For the text-containing cell, return its midpoint in (X, Y) coordinate format. 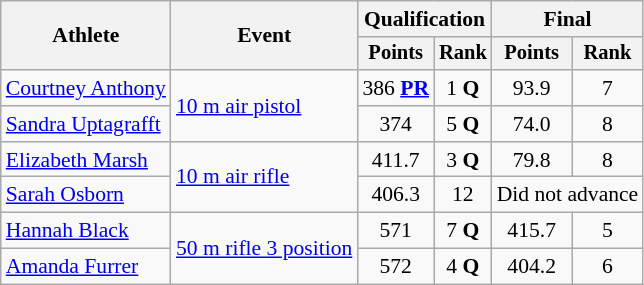
Sarah Osborn (86, 195)
74.0 (532, 124)
7 Q (463, 231)
4 Q (463, 267)
79.8 (532, 160)
Athlete (86, 36)
Hannah Black (86, 231)
12 (463, 195)
386 PR (396, 88)
Amanda Furrer (86, 267)
Final (568, 19)
10 m air pistol (264, 106)
Sandra Uptagrafft (86, 124)
50 m rifle 3 position (264, 248)
Qualification (424, 19)
404.2 (532, 267)
7 (608, 88)
6 (608, 267)
571 (396, 231)
374 (396, 124)
Courtney Anthony (86, 88)
3 Q (463, 160)
411.7 (396, 160)
Elizabeth Marsh (86, 160)
415.7 (532, 231)
572 (396, 267)
93.9 (532, 88)
Did not advance (568, 195)
1 Q (463, 88)
5 (608, 231)
5 Q (463, 124)
406.3 (396, 195)
10 m air rifle (264, 178)
Event (264, 36)
